Identify which cell holds the provided text, then report its (X, Y) central coordinate. 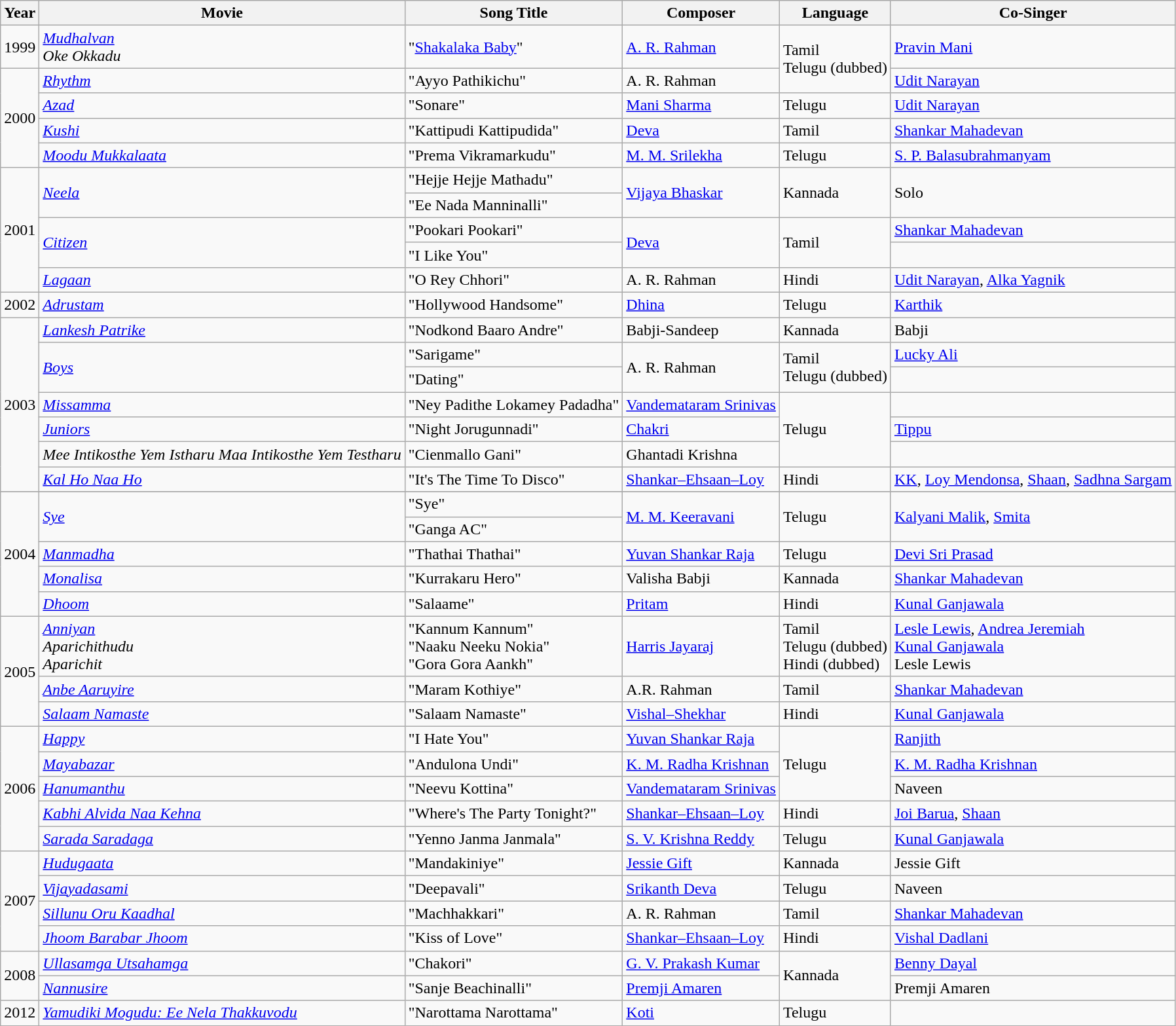
Dhoom (222, 604)
TamilTelugu (dubbed)Hindi (dubbed) (835, 646)
Movie (222, 13)
Sye (222, 517)
Missamma (222, 405)
1999 (20, 47)
Dhina (701, 304)
"Deepavali" (513, 889)
Vishal–Shekhar (701, 714)
Harris Jayaraj (701, 646)
2006 (20, 788)
2005 (20, 671)
2003 (20, 404)
Yamudiki Mogudu: Ee Nela Thakkuvodu (222, 1013)
Mayabazar (222, 764)
Monalisa (222, 579)
Babji (1033, 329)
Lagaan (222, 280)
Hudugaata (222, 864)
G. V. Prakash Kumar (701, 963)
S. V. Krishna Reddy (701, 839)
2001 (20, 230)
Manmadha (222, 554)
Song Title (513, 13)
Kabhi Alvida Naa Kehna (222, 814)
Kal Ho Naa Ho (222, 479)
"Yenno Janma Janmala" (513, 839)
Boys (222, 367)
Joi Barua, Shaan (1033, 814)
Devi Sri Prasad (1033, 554)
Koti (701, 1013)
Lankesh Patrike (222, 329)
KK, Loy Mendonsa, Shaan, Sadhna Sargam (1033, 479)
"Sanje Beachinalli" (513, 988)
2008 (20, 976)
"Pookari Pookari" (513, 230)
Hanumanthu (222, 789)
Salaam Namaste (222, 714)
"Ney Padithe Lokamey Padadha" (513, 405)
"I Hate You" (513, 739)
M. M. Keeravani (701, 517)
Chakri (701, 430)
"Night Jorugunnadi" (513, 430)
Anniyan AparichithuduAparichit (222, 646)
"Maram Kothiye" (513, 689)
Vijayadasami (222, 889)
Vijaya Bhaskar (701, 192)
Babji-Sandeep (701, 329)
"Kurrakaru Hero" (513, 579)
Karthik (1033, 304)
Sillunu Oru Kaadhal (222, 913)
Vishal Dadlani (1033, 938)
"Ayyo Pathikichu" (513, 81)
A.R. Rahman (701, 689)
Pritam (701, 604)
"I Like You" (513, 255)
"Hollywood Handsome" (513, 304)
Azad (222, 105)
Adrustam (222, 304)
Kalyani Malik, Smita (1033, 517)
Year (20, 13)
"Sonare" (513, 105)
2012 (20, 1013)
Ullasamga Utsahamga (222, 963)
"Kannum Kannum""Naaku Neeku Nokia""Gora Gora Aankh" (513, 646)
"Salaam Namaste" (513, 714)
2002 (20, 304)
Tippu (1033, 430)
Lesle Lewis, Andrea JeremiahKunal GanjawalaLesle Lewis (1033, 646)
Pravin Mani (1033, 47)
"Prema Vikramarkudu" (513, 155)
M. M. Srilekha (701, 155)
Lucky Ali (1033, 355)
"Salaame" (513, 604)
2004 (20, 554)
"Nodkond Baaro Andre" (513, 329)
"Hejje Hejje Mathadu" (513, 180)
Language (835, 13)
Jhoom Barabar Jhoom (222, 938)
Benny Dayal (1033, 963)
Ghantadi Krishna (701, 454)
Udit Narayan, Alka Yagnik (1033, 280)
"Mandakiniye" (513, 864)
"Shakalaka Baby" (513, 47)
"Kiss of Love" (513, 938)
Mee Intikosthe Yem Istharu Maa Intikosthe Yem Testharu (222, 454)
Sarada Saradaga (222, 839)
Juniors (222, 430)
Happy (222, 739)
"Andulona Undi" (513, 764)
Anbe Aaruyire (222, 689)
Valisha Babji (701, 579)
Neela (222, 192)
Rhythm (222, 81)
"It's The Time To Disco" (513, 479)
Moodu Mukkalaata (222, 155)
"Ganga AC" (513, 529)
"Narottama Narottama" (513, 1013)
Kushi (222, 130)
"Kattipudi Kattipudida" (513, 130)
Composer (701, 13)
Solo (1033, 192)
"Machhakkari" (513, 913)
2007 (20, 901)
S. P. Balasubrahmanyam (1033, 155)
"Thathai Thathai" (513, 554)
Citizen (222, 242)
"O Rey Chhori" (513, 280)
"Chakori" (513, 963)
2000 (20, 118)
"Cienmallo Gani" (513, 454)
"Sye" (513, 504)
Ranjith (1033, 739)
Srikanth Deva (701, 889)
Nannusire (222, 988)
"Dating" (513, 380)
Mani Sharma (701, 105)
"Where's The Party Tonight?" (513, 814)
"Neevu Kottina" (513, 789)
Co-Singer (1033, 13)
MudhalvanOke Okkadu (222, 47)
"Ee Nada Manninalli" (513, 205)
"Sarigame" (513, 355)
